Scan for the cell matching the given text and deliver its (X, Y) coordinate at center. 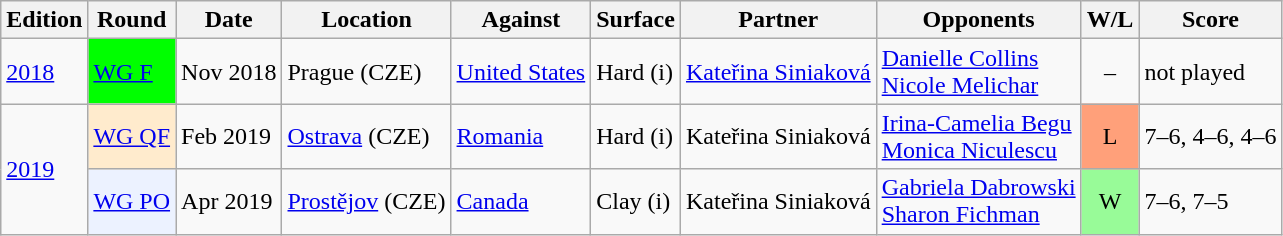
Prague (CZE) (366, 72)
Nov 2018 (229, 72)
Feb 2019 (229, 136)
Round (132, 20)
W (1110, 202)
not played (1210, 72)
– (1110, 72)
2019 (44, 169)
7–6, 7–5 (1210, 202)
L (1110, 136)
2018 (44, 72)
Opponents (978, 20)
Danielle Collins Nicole Melichar (978, 72)
WG F (132, 72)
Location (366, 20)
Apr 2019 (229, 202)
Gabriela Dabrowski Sharon Fichman (978, 202)
Edition (44, 20)
W/L (1110, 20)
Partner (778, 20)
Romania (521, 136)
7–6, 4–6, 4–6 (1210, 136)
Surface (636, 20)
Against (521, 20)
Irina-Camelia Begu Monica Niculescu (978, 136)
WG QF (132, 136)
Clay (i) (636, 202)
Date (229, 20)
United States (521, 72)
Score (1210, 20)
Ostrava (CZE) (366, 136)
Prostějov (CZE) (366, 202)
WG PO (132, 202)
Canada (521, 202)
